Scan for the cell matching the given text and deliver its [x, y] coordinate at center. 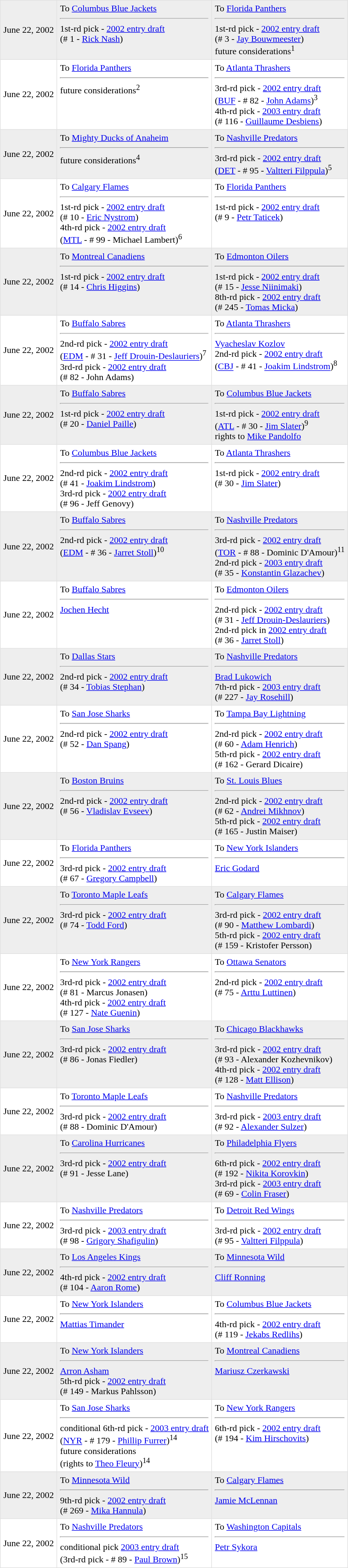
To Buffalo SabresJochen Hecht [134, 615]
To Montreal CanadiensMariusz Czerkawski [279, 1371]
To Columbus Blue Jackets1st-rd pick - 2002 entry draft(ATL - # 30 - Jim Slater)9rights to Mike Pandolfo [279, 415]
To Edmonton Oilers2nd-rd pick - 2002 entry draft(# 31 - Jeff Drouin-Deslauriers)2nd-rd pick in 2002 entry draft(# 36 - Jarret Stoll) [279, 615]
To Ottawa Senators2nd-rd pick - 2002 entry draft(# 75 - Arttu Luttinen) [279, 987]
To Columbus Blue Jackets 4th-rd pick - 2002 entry draft (# 119 - Jekabs Redlihs) [279, 1319]
To Tampa Bay Lightning2nd-rd pick - 2002 entry draft(# 60 - Adam Henrich)5th-rd pick - 2002 entry draft(# 162 - Gerard Dicaire) [279, 739]
To Atlanta Thrashers1st-rd pick - 2002 entry draft(# 30 - Jim Slater) [279, 478]
To Los Angeles Kings4th-rd pick - 2002 entry draft(# 104 - Aaron Rome) [134, 1272]
To Washington CapitalsPetr Sykora [279, 1544]
To Edmonton Oilers1st-rd pick - 2002 entry draft(# 15 - Jesse Niinimaki)8th-rd pick - 2002 entry draft(# 245 - Tomas Micka) [279, 282]
To Toronto Maple Leafs3rd-rd pick - 2002 entry draft(# 74 - Todd Ford) [134, 920]
To Mighty Ducks of Anaheimfuture considerations4 [134, 154]
To Detroit Red Wings3rd-rd pick - 2002 entry draft(# 95 - Valtteri Filppula) [279, 1226]
To Calgary Flames1st-rd pick - 2002 entry draft(# 10 - Eric Nystrom)4th-rd pick - 2002 entry draft(MTL - # 99 - Michael Lambert)6 [134, 214]
To Florida Panthers1st-rd pick - 2002 entry draft(# 3 - Jay Bouwmeester)future considerations1 [279, 30]
To Chicago Blackhawks3rd-rd pick - 2002 entry draft(# 93 - Alexander Kozhevnikov)4th-rd pick - 2002 entry draft(# 128 - Matt Ellison) [279, 1054]
To Buffalo Sabres2nd-rd pick - 2002 entry draft(EDM - # 31 - Jeff Drouin-Deslauriers)73rd-rd pick - 2002 entry draft(# 82 - John Adams) [134, 350]
To Nashville Predators3rd-rd pick - 2003 entry draft(# 92 - Alexander Sulzer) [279, 1112]
To San Jose Sharks2nd-rd pick - 2002 entry draft(# 52 - Dan Spang) [134, 739]
To Florida Panthersfuture considerations2 [134, 95]
To Calgary Flames3rd-rd pick - 2002 entry draft(# 90 - Matthew Lombardi)5th-rd pick - 2002 entry draft(# 159 - Kristofer Persson) [279, 920]
To Montreal Canadiens1st-rd pick - 2002 entry draft(# 14 - Chris Higgins) [134, 282]
To Buffalo Sabres2nd-rd pick - 2002 entry draft(EDM - # 36 - Jarret Stoll)10 [134, 546]
To Nashville Predators3rd-rd pick - 2002 entry draft(DET - # 95 - Valtteri Filppula)5 [279, 154]
To Columbus Blue Jackets2nd-rd pick - 2002 entry draft(# 41 - Joakim Lindstrom)3rd-rd pick - 2002 entry draft(# 96 - Jeff Genovy) [134, 478]
To Florida Panthers1st-rd pick - 2002 entry draft(# 9 - Petr Taticek) [279, 214]
To Atlanta ThrashersVyacheslav Kozlov2nd-rd pick - 2002 entry draft(CBJ - # 41 - Joakim Lindstrom)8 [279, 350]
To New York Rangers3rd-rd pick - 2002 entry draft(# 81 - Marcus Jonasen)4th-rd pick - 2002 entry draft(# 127 - Nate Guenin) [134, 987]
To St. Louis Blues2nd-rd pick - 2002 entry draft(# 62 - Andrei Mikhnov)5th-rd pick - 2002 entry draft(# 165 - Justin Maiser) [279, 806]
To Atlanta Thrashers3rd-rd pick - 2002 entry draft(BUF - # 82 - John Adams)34th-rd pick - 2003 entry draft(# 116 - Guillaume Desbiens) [279, 95]
To Nashville Predatorsconditional pick 2003 entry draft (3rd-rd pick - # 89 - Paul Brown)15 [134, 1544]
To Dallas Stars2nd-rd pick - 2002 entry draft(# 34 - Tobias Stephan) [134, 677]
To Toronto Maple Leafs3rd-rd pick - 2002 entry draft(# 88 - Dominic D'Amour) [134, 1112]
To Minnesota Wild9th-rd pick - 2002 entry draft(# 269 - Mika Hannula) [134, 1495]
To Philadelphia Flyers6th-rd pick - 2002 entry draft(# 192 - Nikita Korovkin)3rd-rd pick - 2003 entry draft(# 69 - Colin Fraser) [279, 1168]
To Carolina Hurricanes3rd-rd pick - 2002 entry draft(# 91 - Jesse Lane) [134, 1168]
To Florida Panthers3rd-rd pick - 2002 entry draft(# 67 - Gregory Campbell) [134, 863]
To Columbus Blue Jackets1st-rd pick - 2002 entry draft(# 1 - Rick Nash) [134, 30]
To Buffalo Sabres1st-rd pick - 2002 entry draft(# 20 - Daniel Paille) [134, 415]
To San Jose Sharks3rd-rd pick - 2002 entry draft(# 86 - Jonas Fiedler) [134, 1054]
To Nashville Predators3rd-rd pick - 2003 entry draft(# 98 - Grigory Shafigulin) [134, 1226]
To Calgary FlamesJamie McLennan [279, 1495]
To New York IslandersEric Godard [279, 863]
To Boston Bruins2nd-rd pick - 2002 entry draft(# 56 - Vladislav Evseev) [134, 806]
To Nashville PredatorsBrad Lukowich7th-rd pick - 2003 entry draft(# 227 - Jay Rosehill) [279, 677]
To San Jose Sharksconditional 6th-rd pick - 2003 entry draft(NYR - # 179 - Phillip Furrer)14future considerations(rights to Theo Fleury)14 [134, 1436]
To New York IslandersArron Asham5th-rd pick - 2002 entry draft(# 149 - Markus Pahlsson) [134, 1371]
To Nashville Predators3rd-rd pick - 2002 entry draft(TOR - # 88 - Dominic D'Amour)112nd-rd pick - 2003 entry draft(# 35 - Konstantin Glazachev) [279, 546]
To Minnesota WildCliff Ronning [279, 1272]
To New York Islanders Mattias Timander [134, 1319]
To New York Rangers6th-rd pick - 2002 entry draft(# 194 - Kim Hirschovits) [279, 1436]
